Return the (X, Y) coordinate for the center point of the cell that contains the specified text.  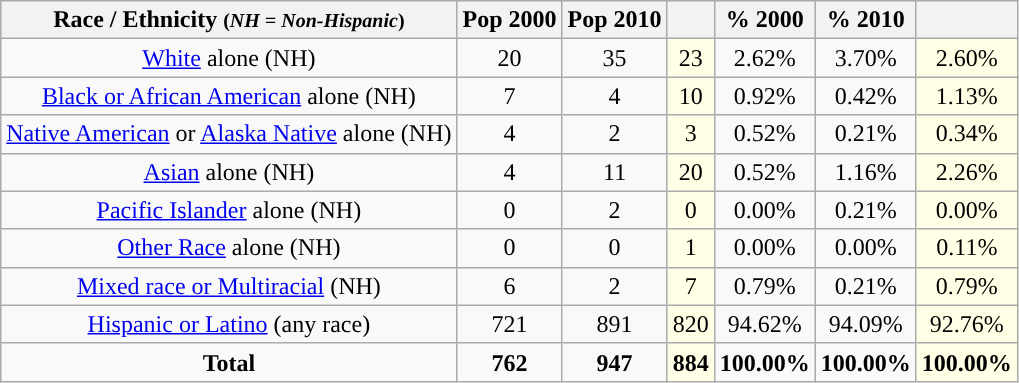
0.42% (866, 96)
1.16% (866, 172)
10 (690, 96)
% 2010 (866, 20)
2.60% (966, 58)
11 (614, 172)
0.34% (966, 134)
Mixed race or Multiracial (NH) (229, 286)
Total (229, 362)
1 (690, 248)
2.62% (764, 58)
Pacific Islander alone (NH) (229, 210)
0.11% (966, 248)
35 (614, 58)
23 (690, 58)
94.62% (764, 324)
891 (614, 324)
Black or African American alone (NH) (229, 96)
Native American or Alaska Native alone (NH) (229, 134)
Pop 2000 (510, 20)
94.09% (866, 324)
762 (510, 362)
2.26% (966, 172)
6 (510, 286)
947 (614, 362)
% 2000 (764, 20)
1.13% (966, 96)
White alone (NH) (229, 58)
92.76% (966, 324)
820 (690, 324)
721 (510, 324)
884 (690, 362)
3 (690, 134)
3.70% (866, 58)
Pop 2010 (614, 20)
Other Race alone (NH) (229, 248)
0.92% (764, 96)
Hispanic or Latino (any race) (229, 324)
Race / Ethnicity (NH = Non-Hispanic) (229, 20)
Asian alone (NH) (229, 172)
